Return [X, Y] of the center of cell containing provided text 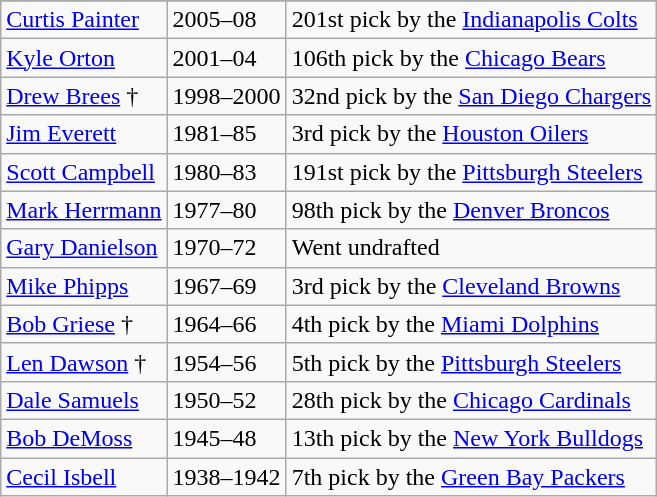
1950–52 [226, 400]
13th pick by the New York Bulldogs [472, 438]
Jim Everett [84, 134]
Dale Samuels [84, 400]
4th pick by the Miami Dolphins [472, 324]
Bob Griese † [84, 324]
2005–08 [226, 20]
5th pick by the Pittsburgh Steelers [472, 362]
106th pick by the Chicago Bears [472, 58]
Scott Campbell [84, 172]
98th pick by the Denver Broncos [472, 210]
28th pick by the Chicago Cardinals [472, 400]
1977–80 [226, 210]
Cecil Isbell [84, 477]
Curtis Painter [84, 20]
1980–83 [226, 172]
Drew Brees † [84, 96]
1967–69 [226, 286]
3rd pick by the Cleveland Browns [472, 286]
191st pick by the Pittsburgh Steelers [472, 172]
Bob DeMoss [84, 438]
Mark Herrmann [84, 210]
2001–04 [226, 58]
Len Dawson † [84, 362]
Kyle Orton [84, 58]
32nd pick by the San Diego Chargers [472, 96]
1970–72 [226, 248]
Went undrafted [472, 248]
Mike Phipps [84, 286]
1981–85 [226, 134]
201st pick by the Indianapolis Colts [472, 20]
1945–48 [226, 438]
Gary Danielson [84, 248]
7th pick by the Green Bay Packers [472, 477]
1938–1942 [226, 477]
1964–66 [226, 324]
1954–56 [226, 362]
3rd pick by the Houston Oilers [472, 134]
1998–2000 [226, 96]
